Return the (x, y) coordinate for the center point of the cell that contains the specified text.  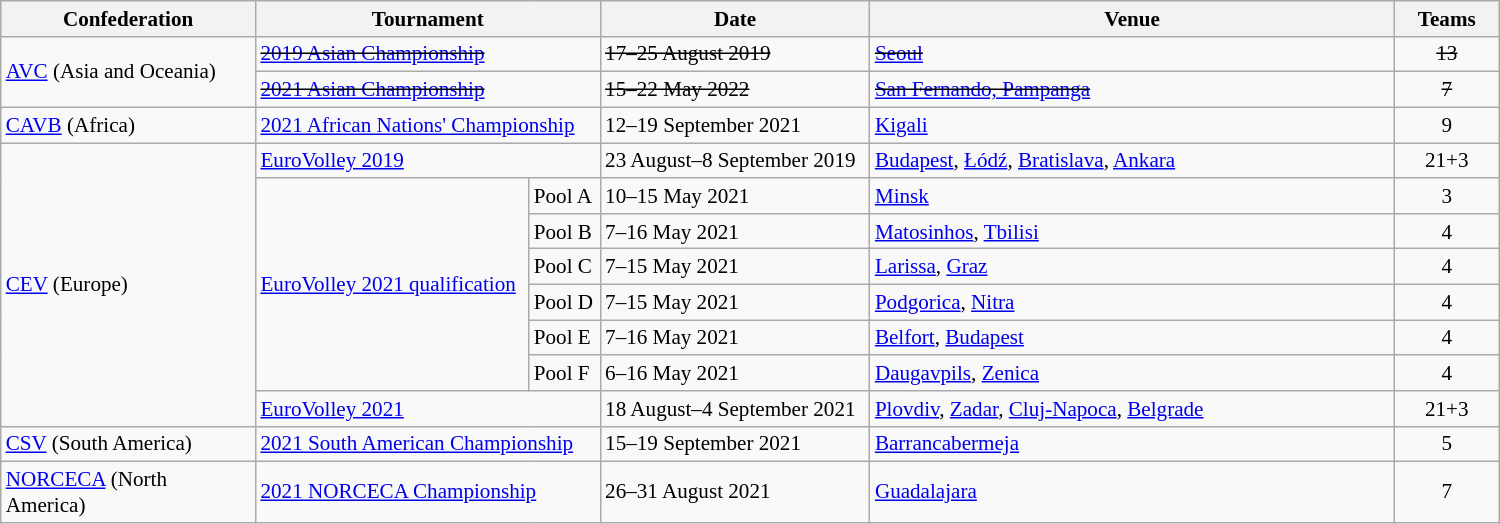
Pool C (564, 266)
2021 Asian Championship (428, 90)
15–22 May 2022 (735, 90)
Confederation (128, 18)
10–15 May 2021 (735, 196)
26–31 August 2021 (735, 492)
2021 NORCECA Championship (428, 492)
Guadalajara (1132, 492)
2019 Asian Championship (428, 54)
18 August–4 September 2021 (735, 408)
23 August–8 September 2019 (735, 160)
Plovdiv, Zadar, Cluj-Napoca, Belgrade (1132, 408)
Daugavpils, Zenica (1132, 372)
Barrancabermeja (1132, 444)
CEV (Europe) (128, 285)
Pool D (564, 302)
Belfort, Budapest (1132, 338)
6–16 May 2021 (735, 372)
Budapest, Łódź, Bratislava, Ankara (1132, 160)
Venue (1132, 18)
2021 African Nations' Championship (428, 124)
Larissa, Graz (1132, 266)
Seoul (1132, 54)
CAVB (Africa) (128, 124)
EuroVolley 2021 qualification (392, 284)
Pool F (564, 372)
Minsk (1132, 196)
17–25 August 2019 (735, 54)
Podgorica, Nitra (1132, 302)
13 (1446, 54)
EuroVolley 2019 (428, 160)
2021 South American Championship (428, 444)
3 (1446, 196)
Tournament (428, 18)
Pool A (564, 196)
Teams (1446, 18)
9 (1446, 124)
NORCECA (North America) (128, 492)
5 (1446, 444)
Pool B (564, 230)
12–19 September 2021 (735, 124)
AVC (Asia and Oceania) (128, 72)
San Fernando, Pampanga (1132, 90)
Date (735, 18)
CSV (South America) (128, 444)
EuroVolley 2021 (428, 408)
Pool E (564, 338)
Kigali (1132, 124)
15–19 September 2021 (735, 444)
Matosinhos, Tbilisi (1132, 230)
